Search for the cell housing the specified text and yield its (x, y) center coordinate. 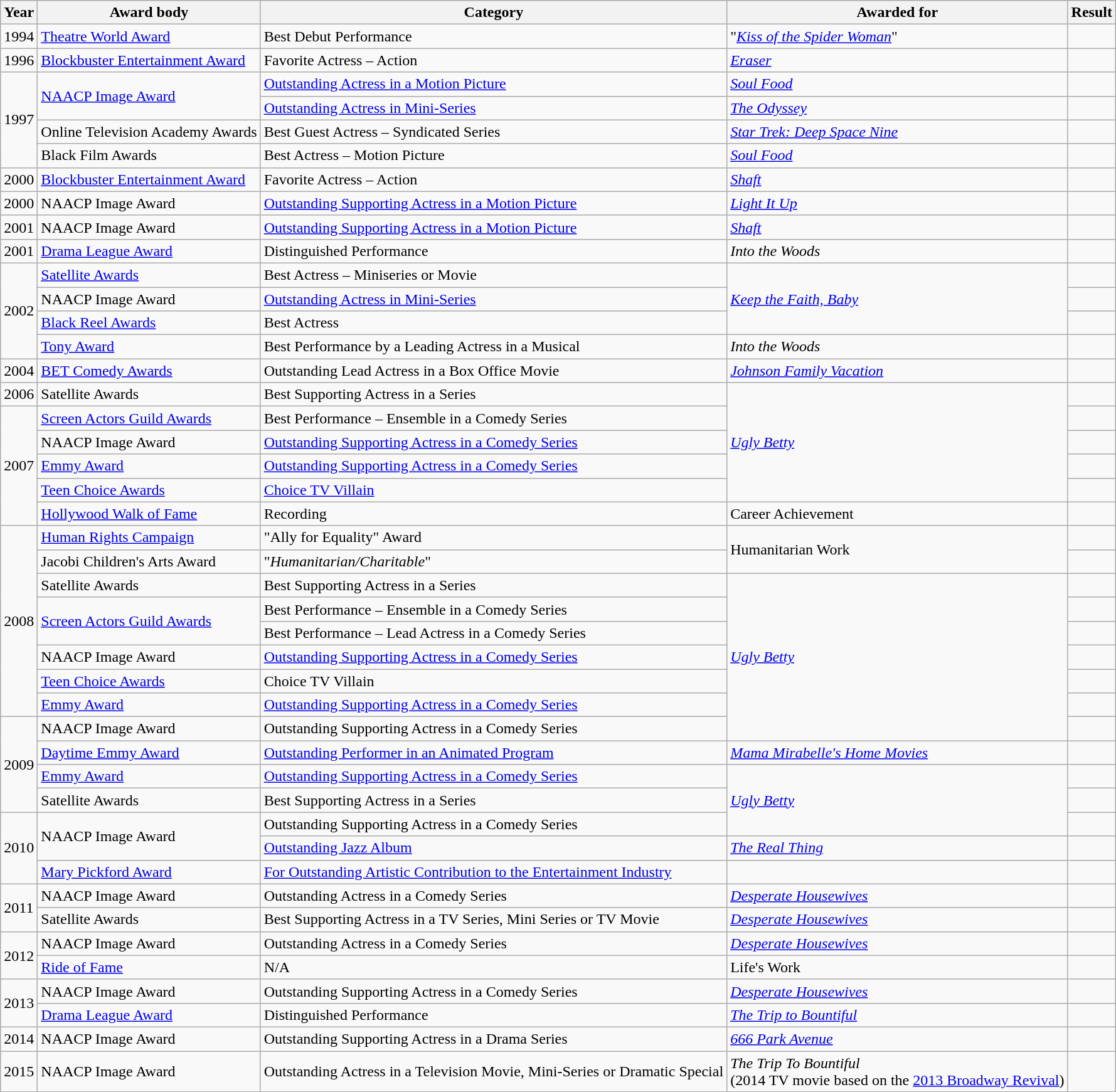
The Trip To Bountiful (2014 TV movie based on the 2013 Broadway Revival) (897, 1071)
Awarded for (897, 13)
2006 (19, 395)
2007 (19, 466)
Best Supporting Actress in a TV Series, Mini Series or TV Movie (493, 920)
2014 (19, 1039)
"Kiss of the Spider Woman" (897, 36)
2008 (19, 621)
Best Performance by a Leading Actress in a Musical (493, 347)
Ride of Fame (149, 967)
The Trip to Bountiful (897, 1015)
Career Achievement (897, 514)
2004 (19, 371)
Year (19, 13)
Mama Mirabelle's Home Movies (897, 753)
N/A (493, 967)
Recording (493, 514)
Tony Award (149, 347)
BET Comedy Awards (149, 371)
Best Guest Actress – Syndicated Series (493, 132)
"Ally for Equality" Award (493, 538)
2002 (19, 310)
1997 (19, 120)
2013 (19, 1003)
Eraser (897, 60)
2012 (19, 955)
Outstanding Lead Actress in a Box Office Movie (493, 371)
Black Film Awards (149, 156)
Outstanding Jazz Album (493, 848)
Daytime Emmy Award (149, 753)
Life's Work (897, 967)
Outstanding Supporting Actress in a Drama Series (493, 1039)
Black Reel Awards (149, 323)
Outstanding Actress in a Motion Picture (493, 84)
Light It Up (897, 203)
Mary Pickford Award (149, 872)
Theatre World Award (149, 36)
Humanitarian Work (897, 549)
Johnson Family Vacation (897, 371)
2010 (19, 848)
The Odyssey (897, 108)
For Outstanding Artistic Contribution to the Entertainment Industry (493, 872)
Best Debut Performance (493, 36)
Online Television Academy Awards (149, 132)
Jacobi Children's Arts Award (149, 561)
Outstanding Actress in a Television Movie, Mini-Series or Dramatic Special (493, 1071)
Best Actress – Motion Picture (493, 156)
Human Rights Campaign (149, 538)
Best Actress – Miniseries or Movie (493, 275)
The Real Thing (897, 848)
1994 (19, 36)
Keep the Faith, Baby (897, 299)
Outstanding Performer in an Animated Program (493, 753)
1996 (19, 60)
Best Actress (493, 323)
Result (1092, 13)
Award body (149, 13)
Hollywood Walk of Fame (149, 514)
2011 (19, 908)
Category (493, 13)
Best Performance – Lead Actress in a Comedy Series (493, 633)
2009 (19, 765)
666 Park Avenue (897, 1039)
2015 (19, 1071)
"Humanitarian/Charitable" (493, 561)
Star Trek: Deep Space Nine (897, 132)
